Locate the cell with the specified text and output its [x, y] center coordinate. 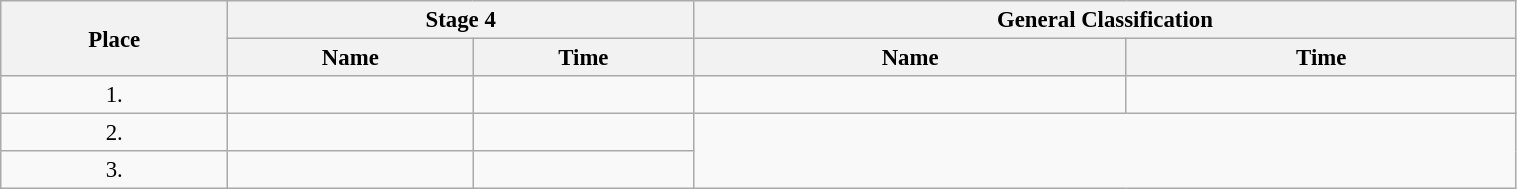
General Classification [1105, 20]
Stage 4 [461, 20]
Place [114, 38]
2. [114, 133]
1. [114, 95]
3. [114, 170]
